Output the (X, Y) coordinate of the center of the cell containing the given text.  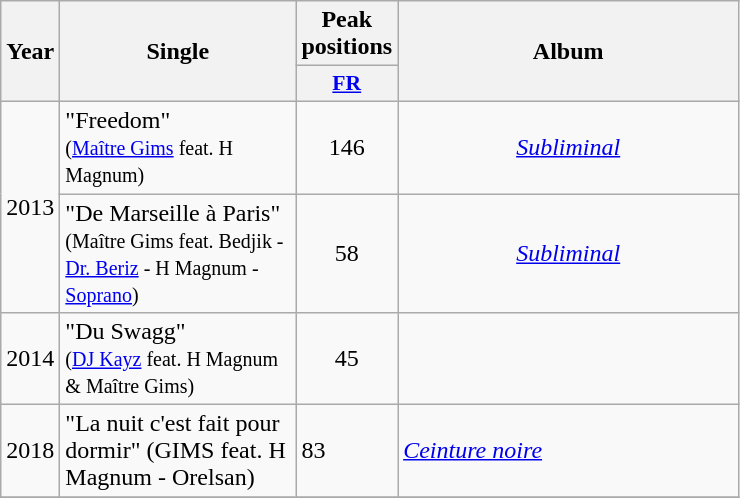
146 (347, 147)
Year (30, 52)
"Du Swagg" (DJ Kayz feat. H Magnum & Maître Gims) (178, 359)
45 (347, 359)
FR (347, 84)
Single (178, 52)
"Freedom" (Maître Gims feat. H Magnum) (178, 147)
58 (347, 254)
Peak positions (347, 34)
"La nuit c'est fait pour dormir" (GIMS feat. H Magnum - Orelsan) (178, 451)
83 (347, 451)
2018 (30, 451)
2013 (30, 206)
2014 (30, 359)
Album (568, 52)
"De Marseille à Paris" (Maître Gims feat. Bedjik - Dr. Beriz - H Magnum - Soprano) (178, 254)
Ceinture noire (568, 451)
